Output the [x, y] coordinate of the center of the cell containing the given text.  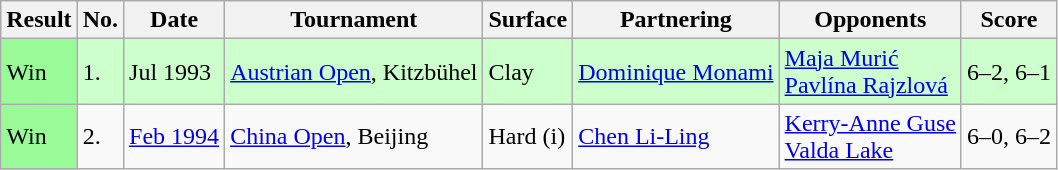
Feb 1994 [174, 136]
Surface [528, 20]
1. [100, 72]
Clay [528, 72]
Tournament [354, 20]
Score [1008, 20]
2. [100, 136]
Hard (i) [528, 136]
Kerry-Anne Guse Valda Lake [870, 136]
Opponents [870, 20]
Chen Li-Ling [676, 136]
Maja Murić Pavlína Rajzlová [870, 72]
Jul 1993 [174, 72]
China Open, Beijing [354, 136]
Partnering [676, 20]
6–0, 6–2 [1008, 136]
No. [100, 20]
Date [174, 20]
Result [39, 20]
6–2, 6–1 [1008, 72]
Austrian Open, Kitzbühel [354, 72]
Dominique Monami [676, 72]
